Locate the cell with the specified text and output its [x, y] center coordinate. 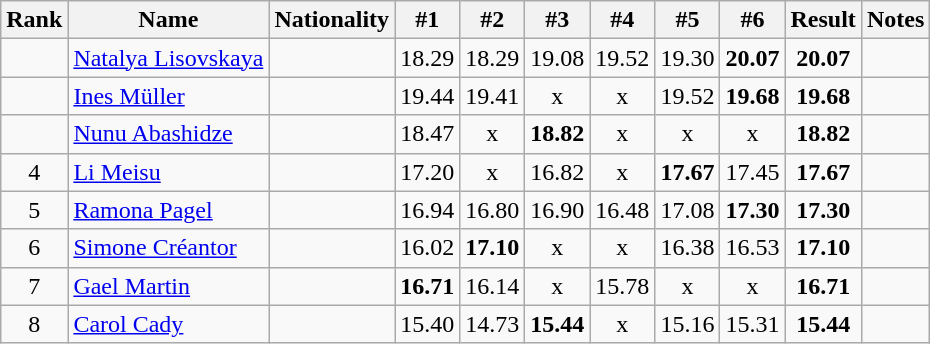
15.31 [752, 324]
19.30 [688, 58]
8 [34, 324]
Ines Müller [168, 96]
17.20 [428, 172]
17.08 [688, 210]
6 [34, 248]
16.38 [688, 248]
#1 [428, 20]
#6 [752, 20]
16.53 [752, 248]
4 [34, 172]
#5 [688, 20]
Nunu Abashidze [168, 134]
Li Meisu [168, 172]
16.80 [492, 210]
16.94 [428, 210]
16.82 [558, 172]
18.47 [428, 134]
15.40 [428, 324]
7 [34, 286]
Ramona Pagel [168, 210]
16.90 [558, 210]
15.78 [622, 286]
Natalya Lisovskaya [168, 58]
Rank [34, 20]
Gael Martin [168, 286]
Simone Créantor [168, 248]
16.48 [622, 210]
16.02 [428, 248]
Name [168, 20]
5 [34, 210]
Notes [895, 20]
17.45 [752, 172]
Result [823, 20]
#4 [622, 20]
Nationality [332, 20]
#3 [558, 20]
19.44 [428, 96]
19.41 [492, 96]
15.16 [688, 324]
#2 [492, 20]
19.08 [558, 58]
16.14 [492, 286]
Carol Cady [168, 324]
14.73 [492, 324]
